Scan for the cell matching the given text and deliver its [x, y] coordinate at center. 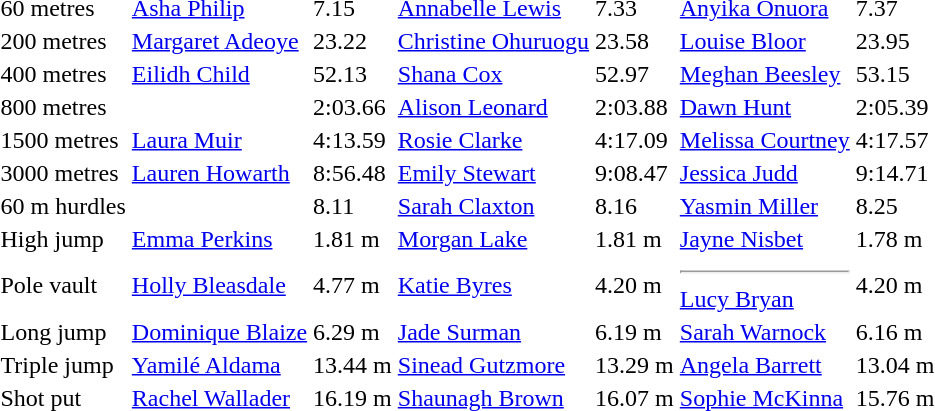
52.13 [353, 74]
Alison Leonard [493, 107]
Sinead Gutzmore [493, 365]
Jayne Nisbet [764, 239]
Rosie Clarke [493, 140]
8:56.48 [353, 173]
9:08.47 [635, 173]
Jade Surman [493, 332]
Louise Bloor [764, 41]
Holly Bleasdale [219, 286]
Yamilé Aldama [219, 365]
2:03.88 [635, 107]
6.19 m [635, 332]
Lauren Howarth [219, 173]
52.97 [635, 74]
Christine Ohuruogu [493, 41]
Melissa Courtney [764, 140]
13.29 m [635, 365]
8.11 [353, 206]
Meghan Beesley [764, 74]
Emma Perkins [219, 239]
13.44 m [353, 365]
23.58 [635, 41]
Emily Stewart [493, 173]
4:13.59 [353, 140]
Shana Cox [493, 74]
Katie Byres [493, 286]
Yasmin Miller [764, 206]
Margaret Adeoye [219, 41]
Angela Barrett [764, 365]
Dominique Blaize [219, 332]
Lucy Bryan [764, 286]
Jessica Judd [764, 173]
Laura Muir [219, 140]
Morgan Lake [493, 239]
23.22 [353, 41]
8.16 [635, 206]
Dawn Hunt [764, 107]
4.20 m [635, 286]
2:03.66 [353, 107]
6.29 m [353, 332]
4:17.09 [635, 140]
Sarah Warnock [764, 332]
4.77 m [353, 286]
Eilidh Child [219, 74]
Sarah Claxton [493, 206]
